Output the [x, y] coordinate of the center of the cell containing the given text.  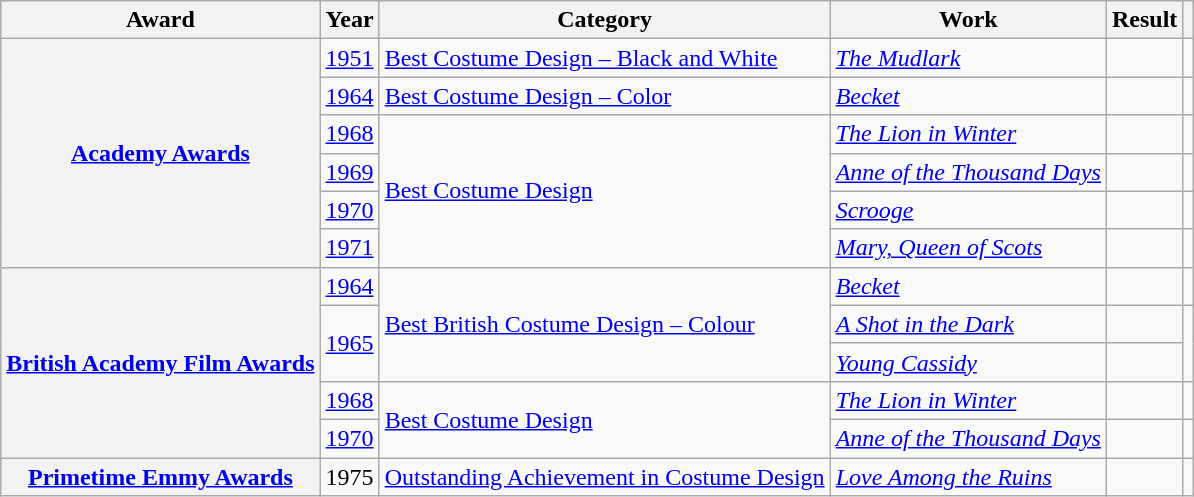
Academy Awards [160, 153]
1965 [350, 343]
Year [350, 20]
Love Among the Ruins [968, 477]
1975 [350, 477]
Category [604, 20]
British Academy Film Awards [160, 362]
1951 [350, 58]
Mary, Queen of Scots [968, 248]
Result [1144, 20]
Best Costume Design – Color [604, 96]
Award [160, 20]
1971 [350, 248]
The Mudlark [968, 58]
Outstanding Achievement in Costume Design [604, 477]
Best Costume Design – Black and White [604, 58]
Young Cassidy [968, 362]
Best British Costume Design – Colour [604, 324]
Scrooge [968, 210]
1969 [350, 172]
Work [968, 20]
A Shot in the Dark [968, 324]
Primetime Emmy Awards [160, 477]
